Pinpoint the cell where the given text exists, returning its (X, Y) midpoint coordinate. 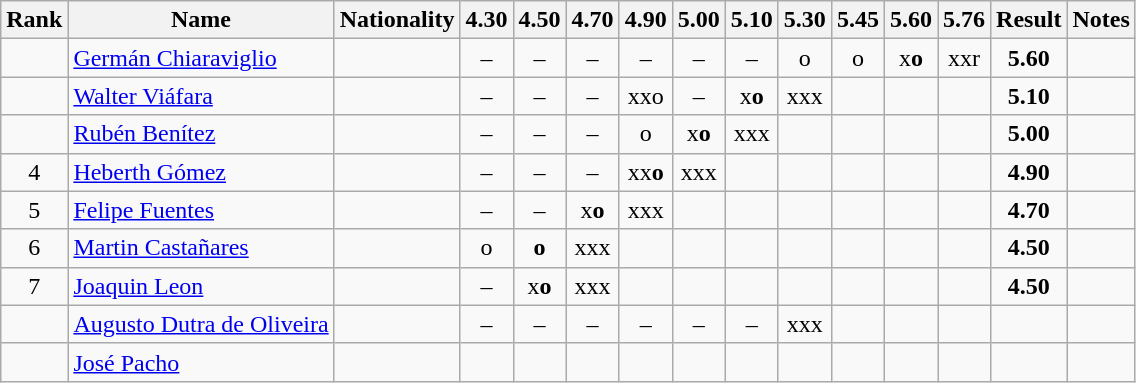
Rank (34, 20)
Notes (1101, 20)
Joaquin Leon (201, 286)
4.30 (486, 20)
Name (201, 20)
Nationality (397, 20)
4 (34, 172)
Martin Castañares (201, 248)
Augusto Dutra de Oliveira (201, 324)
xxr (964, 58)
5 (34, 210)
Rubén Benítez (201, 134)
7 (34, 286)
5.30 (804, 20)
6 (34, 248)
Result (1029, 20)
José Pacho (201, 362)
Walter Viáfara (201, 96)
Germán Chiaraviglio (201, 58)
5.45 (858, 20)
Heberth Gómez (201, 172)
5.76 (964, 20)
Felipe Fuentes (201, 210)
